Scan for the cell matching the given text and deliver its [x, y] coordinate at center. 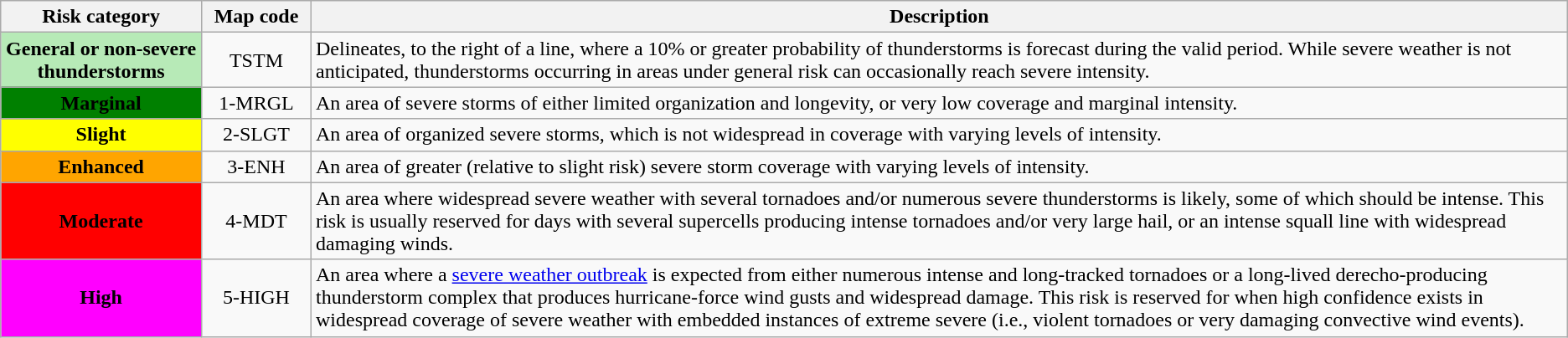
An area of greater (relative to slight risk) severe storm coverage with varying levels of intensity. [940, 166]
3-ENH [256, 166]
Slight [101, 135]
5-HIGH [256, 298]
An area of severe storms of either limited organization and longevity, or very low coverage and marginal intensity. [940, 103]
1-MRGL [256, 103]
Map code [256, 17]
2-SLGT [256, 135]
High [101, 298]
Enhanced [101, 166]
Risk category [101, 17]
An area of organized severe storms, which is not widespread in coverage with varying levels of intensity. [940, 135]
Description [940, 17]
TSTM [256, 60]
Moderate [101, 221]
4-MDT [256, 221]
General or non-severe thunderstorms [101, 60]
Marginal [101, 103]
